Return the (X, Y) coordinate for the center point of the cell that contains the specified text.  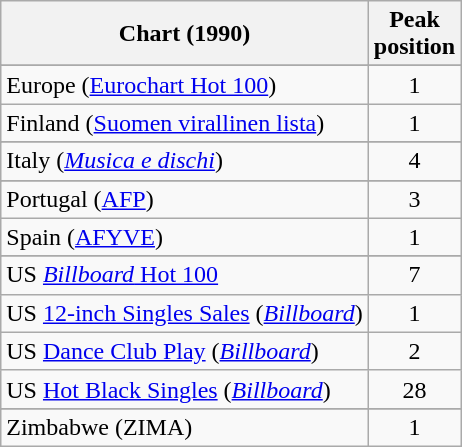
Zimbabwe (ZIMA) (185, 427)
4 (414, 161)
Peakposition (414, 34)
2 (414, 351)
Chart (1990) (185, 34)
US 12-inch Singles Sales (Billboard) (185, 313)
Spain (AFYVE) (185, 237)
3 (414, 199)
US Dance Club Play (Billboard) (185, 351)
US Billboard Hot 100 (185, 275)
28 (414, 389)
Italy (Musica e dischi) (185, 161)
7 (414, 275)
Finland (Suomen virallinen lista) (185, 123)
Portugal (AFP) (185, 199)
US Hot Black Singles (Billboard) (185, 389)
Europe (Eurochart Hot 100) (185, 85)
